For the text-containing cell, return its midpoint in [X, Y] coordinate format. 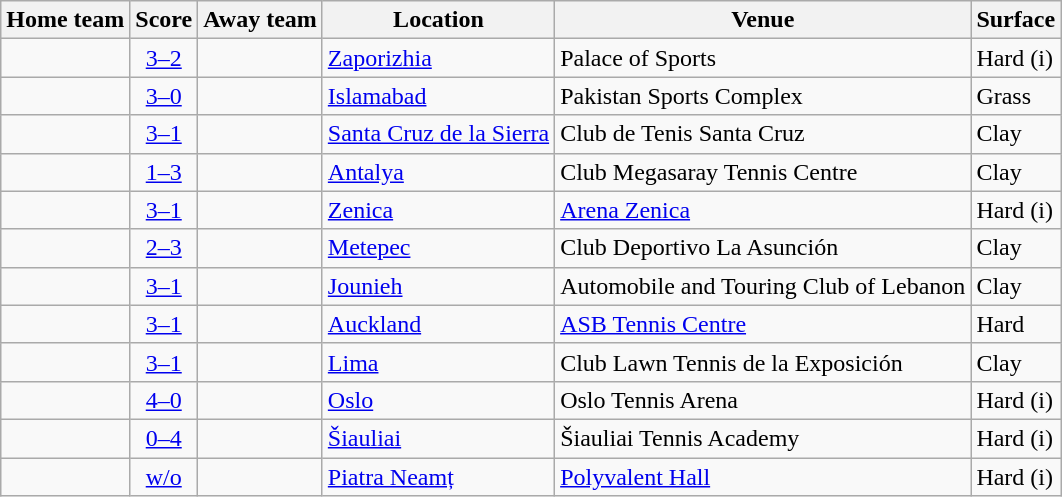
Arena Zenica [763, 210]
Venue [763, 20]
Polyvalent Hall [763, 477]
Auckland [438, 324]
Santa Cruz de la Sierra [438, 134]
3–0 [164, 96]
Piatra Neamț [438, 477]
Automobile and Touring Club of Lebanon [763, 286]
Šiauliai Tennis Academy [763, 438]
Hard [1016, 324]
Location [438, 20]
Home team [66, 20]
Antalya [438, 172]
w/o [164, 477]
Oslo Tennis Arena [763, 400]
Islamabad [438, 96]
2–3 [164, 248]
Oslo [438, 400]
Zaporizhia [438, 58]
Surface [1016, 20]
Club de Tenis Santa Cruz [763, 134]
Pakistan Sports Complex [763, 96]
1–3 [164, 172]
Lima [438, 362]
4–0 [164, 400]
Metepec [438, 248]
Zenica [438, 210]
ASB Tennis Centre [763, 324]
Jounieh [438, 286]
3–2 [164, 58]
Club Lawn Tennis de la Exposición [763, 362]
Palace of Sports [763, 58]
Away team [260, 20]
0–4 [164, 438]
Club Deportivo La Asunción [763, 248]
Šiauliai [438, 438]
Score [164, 20]
Grass [1016, 96]
Club Megasaray Tennis Centre [763, 172]
